Return [X, Y] of the center of cell containing provided text 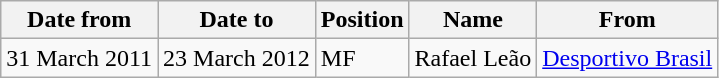
MF [362, 58]
Position [362, 20]
From [628, 20]
Rafael Leão [473, 58]
Date from [80, 20]
Date to [237, 20]
Desportivo Brasil [628, 58]
31 March 2011 [80, 58]
23 March 2012 [237, 58]
Name [473, 20]
